Find where the given text appears and provide that cell's center as [x, y] coordinate. 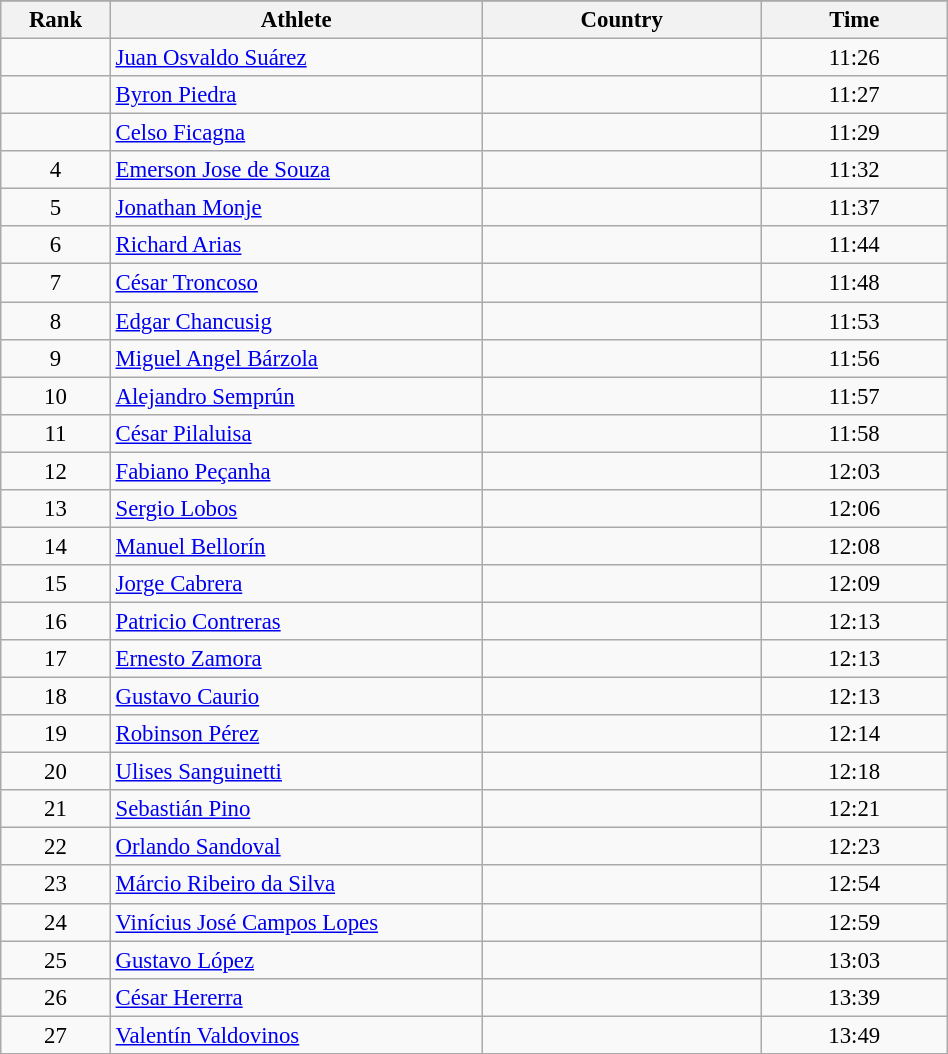
17 [56, 659]
César Hererra [296, 997]
11 [56, 433]
13 [56, 509]
25 [56, 960]
Rank [56, 20]
12:59 [854, 922]
12:18 [854, 772]
12:08 [854, 546]
18 [56, 697]
16 [56, 621]
Sergio Lobos [296, 509]
8 [56, 321]
13:49 [854, 1035]
19 [56, 734]
Vinícius José Campos Lopes [296, 922]
Byron Piedra [296, 95]
Ulises Sanguinetti [296, 772]
11:29 [854, 133]
Valentín Valdovinos [296, 1035]
Athlete [296, 20]
20 [56, 772]
11:27 [854, 95]
6 [56, 245]
Robinson Pérez [296, 734]
César Pilaluisa [296, 433]
Ernesto Zamora [296, 659]
Richard Arias [296, 245]
22 [56, 847]
12:21 [854, 809]
7 [56, 283]
Gustavo Caurio [296, 697]
11:48 [854, 283]
Jorge Cabrera [296, 584]
Country [622, 20]
12:14 [854, 734]
12:03 [854, 471]
13:03 [854, 960]
Miguel Angel Bárzola [296, 358]
12:23 [854, 847]
Sebastián Pino [296, 809]
11:44 [854, 245]
9 [56, 358]
12:54 [854, 885]
Celso Ficagna [296, 133]
12:06 [854, 509]
Orlando Sandoval [296, 847]
23 [56, 885]
4 [56, 170]
12:09 [854, 584]
21 [56, 809]
Gustavo López [296, 960]
5 [56, 208]
11:56 [854, 358]
Manuel Bellorín [296, 546]
11:37 [854, 208]
13:39 [854, 997]
11:57 [854, 396]
11:58 [854, 433]
Emerson Jose de Souza [296, 170]
27 [56, 1035]
14 [56, 546]
15 [56, 584]
11:32 [854, 170]
11:53 [854, 321]
26 [56, 997]
Patricio Contreras [296, 621]
10 [56, 396]
Time [854, 20]
Fabiano Peçanha [296, 471]
César Troncoso [296, 283]
12 [56, 471]
Edgar Chancusig [296, 321]
Márcio Ribeiro da Silva [296, 885]
24 [56, 922]
Juan Osvaldo Suárez [296, 58]
Alejandro Semprún [296, 396]
11:26 [854, 58]
Jonathan Monje [296, 208]
